Search for the cell housing the specified text and yield its (x, y) center coordinate. 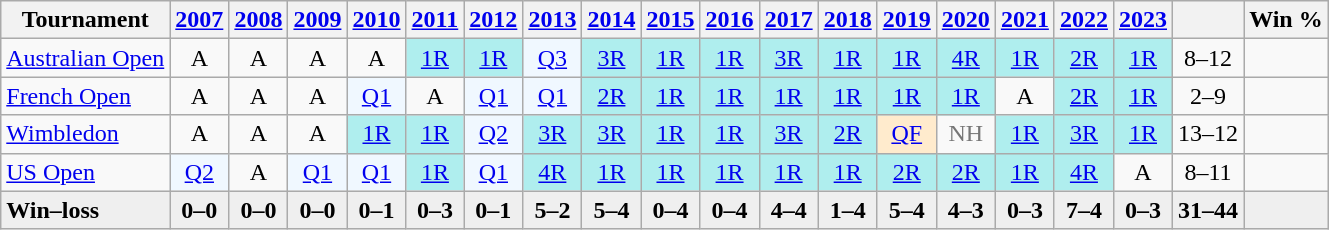
2023 (1142, 20)
Win–loss (86, 210)
Australian Open (86, 58)
NH (966, 134)
2009 (318, 20)
2018 (848, 20)
French Open (86, 96)
7–4 (1084, 210)
2013 (552, 20)
2012 (494, 20)
Wimbledon (86, 134)
2007 (200, 20)
2021 (1024, 20)
2010 (376, 20)
8–11 (1208, 172)
US Open (86, 172)
2–9 (1208, 96)
QF (906, 134)
31–44 (1208, 210)
2015 (670, 20)
8–12 (1208, 58)
4–3 (966, 210)
1–4 (848, 210)
2017 (788, 20)
2008 (258, 20)
Tournament (86, 20)
Win % (1286, 20)
2011 (435, 20)
2022 (1084, 20)
13–12 (1208, 134)
Q3 (552, 58)
5–2 (552, 210)
2019 (906, 20)
4–4 (788, 210)
2014 (612, 20)
2016 (730, 20)
2020 (966, 20)
